Capture the cell that displays the provided text and extract its [x, y] central coordinate. 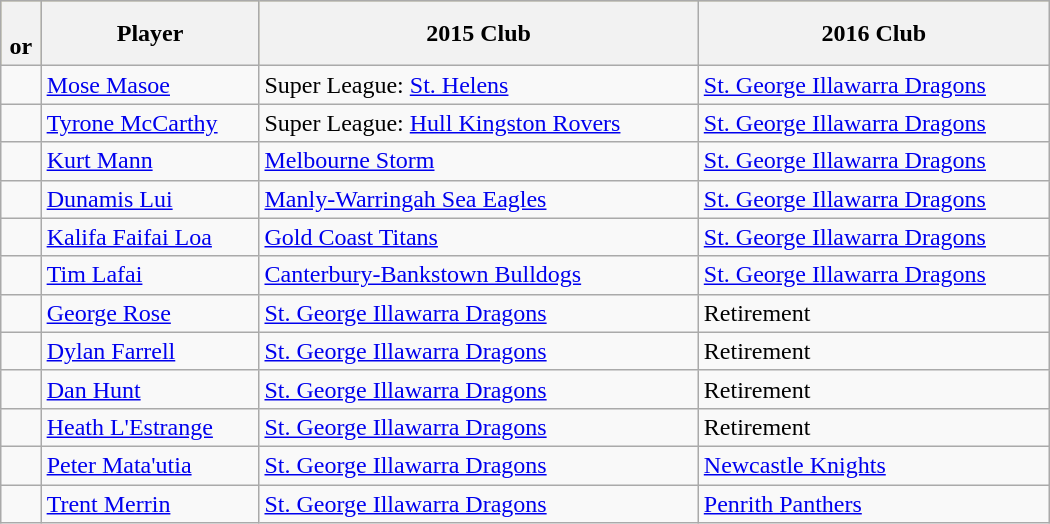
George Rose [150, 313]
Dylan Farrell [150, 351]
2015 Club [478, 34]
Manly-Warringah Sea Eagles [478, 199]
Dunamis Lui [150, 199]
Mose Masoe [150, 85]
Heath L'Estrange [150, 427]
Super League: Hull Kingston Rovers [478, 123]
Tyrone McCarthy [150, 123]
Tim Lafai [150, 275]
Melbourne Storm [478, 161]
Newcastle Knights [874, 465]
Peter Mata'utia [150, 465]
or [21, 34]
Penrith Panthers [874, 503]
Gold Coast Titans [478, 237]
Kurt Mann [150, 161]
Player [150, 34]
Canterbury-Bankstown Bulldogs [478, 275]
Trent Merrin [150, 503]
Super League: St. Helens [478, 85]
Dan Hunt [150, 389]
Kalifa Faifai Loa [150, 237]
2016 Club [874, 34]
